Search for the cell housing the specified text and yield its (X, Y) center coordinate. 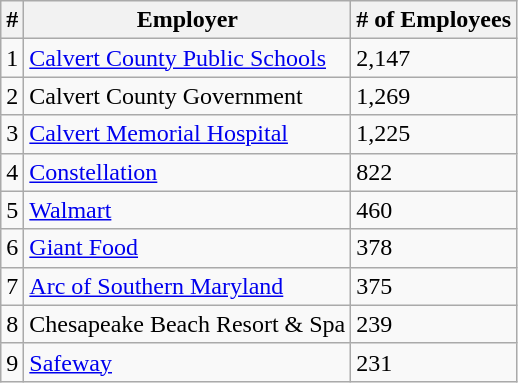
8 (12, 324)
7 (12, 286)
1,269 (434, 96)
460 (434, 210)
1 (12, 58)
2,147 (434, 58)
Safeway (188, 362)
Arc of Southern Maryland (188, 286)
Calvert County Government (188, 96)
# (12, 20)
Chesapeake Beach Resort & Spa (188, 324)
Constellation (188, 172)
1,225 (434, 134)
378 (434, 248)
231 (434, 362)
Giant Food (188, 248)
Walmart (188, 210)
5 (12, 210)
Calvert County Public Schools (188, 58)
9 (12, 362)
# of Employees (434, 20)
822 (434, 172)
375 (434, 286)
Employer (188, 20)
3 (12, 134)
Calvert Memorial Hospital (188, 134)
6 (12, 248)
2 (12, 96)
4 (12, 172)
239 (434, 324)
